Identify which cell holds the provided text, then report its (x, y) central coordinate. 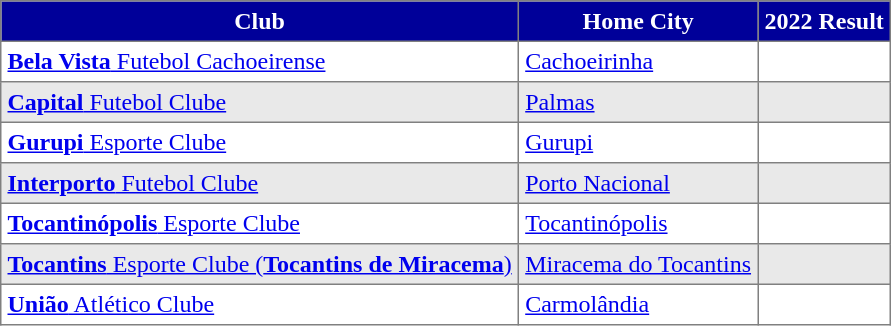
Tocantins Esporte Clube (Tocantins de Miracema) (260, 264)
Home City (638, 21)
2022 Result (824, 21)
Bela Vista Futebol Cachoeirense (260, 61)
União Atlético Clube (260, 304)
Cachoeirinha (638, 61)
Carmolândia (638, 304)
Club (260, 21)
Gurupi (638, 142)
Palmas (638, 102)
Tocantinópolis (638, 223)
Porto Nacional (638, 183)
Gurupi Esporte Clube (260, 142)
Interporto Futebol Clube (260, 183)
Miracema do Tocantins (638, 264)
Tocantinópolis Esporte Clube (260, 223)
Capital Futebol Clube (260, 102)
